Scan for the cell matching the given text and deliver its (x, y) coordinate at center. 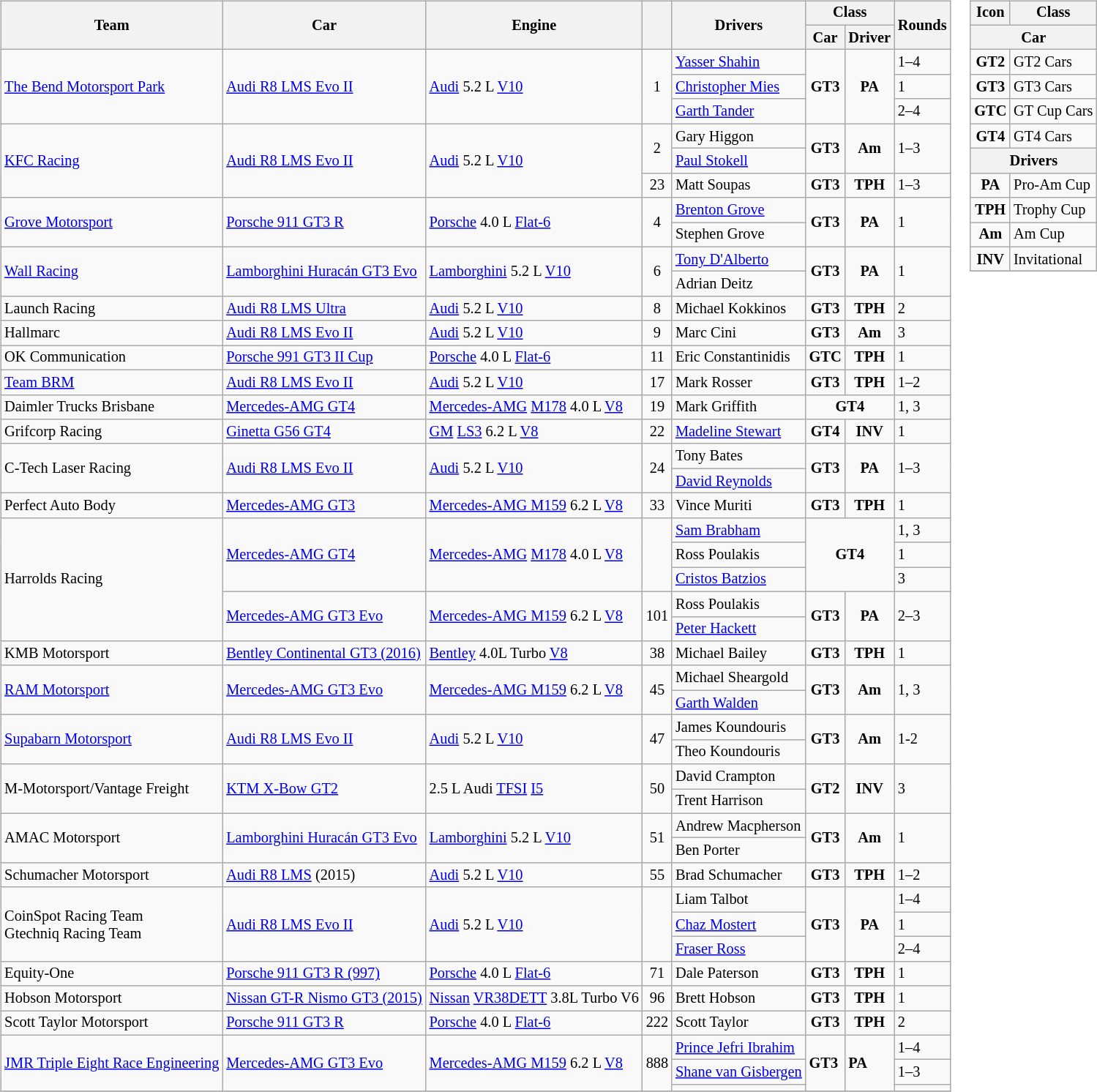
C-Tech Laser Racing (111, 468)
The Bend Motorsport Park (111, 86)
JMR Triple Eight Race Engineering (111, 1063)
71 (657, 973)
Porsche 991 GT3 II Cup (323, 358)
Daimler Trucks Brisbane (111, 407)
Christopher Mies (739, 87)
AMAC Motorsport (111, 837)
GT2 Cars (1053, 62)
Sam Brabham (739, 530)
GM LS3 6.2 L V8 (534, 432)
24 (657, 468)
Hallmarc (111, 333)
2–3 (922, 616)
Vince Muriti (739, 506)
Perfect Auto Body (111, 506)
Garth Walden (739, 703)
Trent Harrison (739, 801)
Schumacher Motorsport (111, 875)
Driver (869, 37)
Equity-One (111, 973)
Team BRM (111, 382)
Wall Racing (111, 271)
M-Motorsport/Vantage Freight (111, 789)
Icon (990, 13)
Michael Sheargold (739, 678)
Gary Higgon (739, 136)
55 (657, 875)
17 (657, 382)
38 (657, 654)
8 (657, 309)
Michael Bailey (739, 654)
51 (657, 837)
Eric Constantinidis (739, 358)
96 (657, 998)
Brad Schumacher (739, 875)
2.5 L Audi TFSI I5 (534, 789)
KFC Racing (111, 161)
33 (657, 506)
CoinSpot Racing Team Gtechniq Racing Team (111, 924)
9 (657, 333)
11 (657, 358)
Dale Paterson (739, 973)
Prince Jefri Ibrahim (739, 1047)
Hobson Motorsport (111, 998)
Paul Stokell (739, 161)
Stephen Grove (739, 235)
Scott Taylor (739, 1023)
Trophy Cup (1053, 210)
Audi R8 LMS Ultra (323, 309)
888 (657, 1063)
David Reynolds (739, 481)
Andrew Macpherson (739, 826)
Matt Soupas (739, 185)
Marc Cini (739, 333)
Mark Rosser (739, 382)
Mark Griffith (739, 407)
22 (657, 432)
Brett Hobson (739, 998)
Grove Motorsport (111, 222)
Tony D'Alberto (739, 259)
Team (111, 25)
Bentley Continental GT3 (2016) (323, 654)
45 (657, 689)
Liam Talbot (739, 900)
KMB Motorsport (111, 654)
Peter Hackett (739, 629)
Nissan VR38DETT 3.8L Turbo V6 (534, 998)
6 (657, 271)
GT Cup Cars (1053, 111)
Engine (534, 25)
Tony Bates (739, 456)
Adrian Deitz (739, 284)
Brenton Grove (739, 210)
Chaz Mostert (739, 924)
47 (657, 739)
Mercedes-AMG GT3 (323, 506)
Garth Tander (739, 111)
GT4 Cars (1053, 136)
Madeline Stewart (739, 432)
Audi R8 LMS (2015) (323, 875)
Porsche 911 GT3 R (997) (323, 973)
James Koundouris (739, 728)
Fraser Ross (739, 949)
Pro-Am Cup (1053, 185)
Supabarn Motorsport (111, 739)
50 (657, 789)
OK Communication (111, 358)
Scott Taylor Motorsport (111, 1023)
Harrolds Racing (111, 579)
Ben Porter (739, 850)
Shane van Gisbergen (739, 1072)
101 (657, 616)
Launch Racing (111, 309)
Nissan GT-R Nismo GT3 (2015) (323, 998)
23 (657, 185)
Grifcorp Racing (111, 432)
RAM Motorsport (111, 689)
GT3 Cars (1053, 87)
Theo Koundouris (739, 752)
KTM X-Bow GT2 (323, 789)
Rounds (922, 25)
Cristos Batzios (739, 580)
Invitational (1053, 259)
Am Cup (1053, 235)
1-2 (922, 739)
Yasser Shahin (739, 62)
19 (657, 407)
Bentley 4.0L Turbo V8 (534, 654)
David Crampton (739, 777)
222 (657, 1023)
4 (657, 222)
Ginetta G56 GT4 (323, 432)
Michael Kokkinos (739, 309)
